For the text-containing cell, return its midpoint in [x, y] coordinate format. 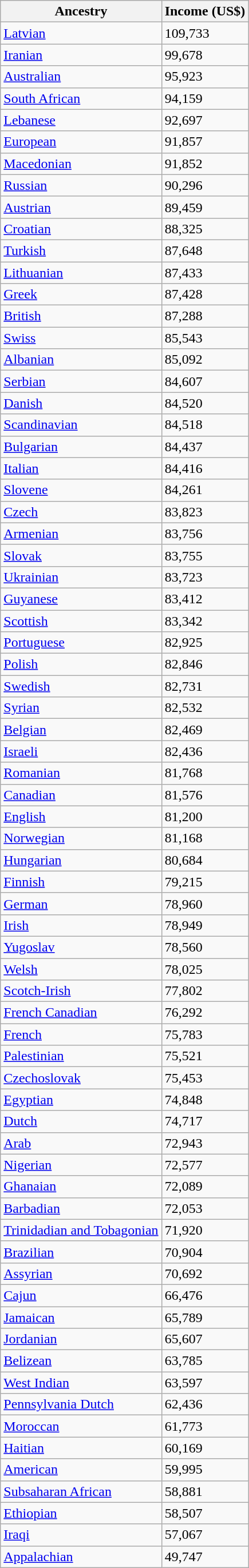
Australian [81, 77]
84,416 [205, 468]
German [81, 904]
Irish [81, 925]
Polish [81, 664]
Iraqi [81, 1535]
French [81, 1034]
79,215 [205, 882]
70,904 [205, 1252]
63,597 [205, 1383]
Dutch [81, 1121]
Turkish [81, 250]
57,067 [205, 1535]
62,436 [205, 1404]
English [81, 817]
Finnish [81, 882]
Lithuanian [81, 273]
Albanian [81, 360]
92,697 [205, 120]
78,960 [205, 904]
Scandinavian [81, 425]
83,342 [205, 620]
59,995 [205, 1470]
Macedonian [81, 164]
Appalachian [81, 1557]
72,577 [205, 1165]
British [81, 316]
75,521 [205, 1056]
84,518 [205, 425]
82,925 [205, 643]
84,437 [205, 447]
66,476 [205, 1295]
85,092 [205, 360]
75,453 [205, 1078]
87,648 [205, 250]
82,532 [205, 708]
70,692 [205, 1273]
Egyptian [81, 1100]
81,168 [205, 838]
91,857 [205, 142]
Nigerian [81, 1165]
83,823 [205, 512]
Canadian [81, 795]
74,848 [205, 1100]
Hungarian [81, 860]
83,755 [205, 555]
Romanian [81, 773]
83,723 [205, 577]
78,025 [205, 969]
78,949 [205, 925]
81,200 [205, 817]
American [81, 1470]
78,560 [205, 947]
Latvian [81, 33]
Swedish [81, 686]
77,802 [205, 991]
85,543 [205, 338]
81,576 [205, 795]
Bulgarian [81, 447]
Ghanaian [81, 1187]
94,159 [205, 98]
88,325 [205, 229]
49,747 [205, 1557]
91,852 [205, 164]
84,607 [205, 381]
75,783 [205, 1034]
Greek [81, 295]
Scotch-Irish [81, 991]
Syrian [81, 708]
65,607 [205, 1339]
Serbian [81, 381]
European [81, 142]
Jordanian [81, 1339]
Income (US$) [205, 11]
63,785 [205, 1361]
Belgian [81, 730]
60,169 [205, 1448]
82,731 [205, 686]
87,288 [205, 316]
Guyanese [81, 599]
80,684 [205, 860]
58,881 [205, 1491]
Belizean [81, 1361]
95,923 [205, 77]
Portuguese [81, 643]
Subsaharan African [81, 1491]
65,789 [205, 1317]
Croatian [81, 229]
87,428 [205, 295]
109,733 [205, 33]
Israeli [81, 751]
Palestinian [81, 1056]
89,459 [205, 207]
76,292 [205, 1013]
Czech [81, 512]
71,920 [205, 1230]
58,507 [205, 1513]
West Indian [81, 1383]
Scottish [81, 620]
Ethiopian [81, 1513]
Lebanese [81, 120]
72,943 [205, 1143]
Pennsylvania Dutch [81, 1404]
Armenian [81, 534]
Austrian [81, 207]
82,846 [205, 664]
81,768 [205, 773]
84,520 [205, 403]
61,773 [205, 1426]
84,261 [205, 490]
82,469 [205, 730]
Norwegian [81, 838]
83,756 [205, 534]
83,412 [205, 599]
Cajun [81, 1295]
Iranian [81, 55]
Moroccan [81, 1426]
Slovak [81, 555]
Ancestry [81, 11]
Arab [81, 1143]
French Canadian [81, 1013]
South African [81, 98]
Assyrian [81, 1273]
Russian [81, 185]
Ukrainian [81, 577]
Barbadian [81, 1208]
Danish [81, 403]
90,296 [205, 185]
Czechoslovak [81, 1078]
74,717 [205, 1121]
Yugoslav [81, 947]
Slovene [81, 490]
72,053 [205, 1208]
82,436 [205, 751]
Swiss [81, 338]
99,678 [205, 55]
Brazilian [81, 1252]
Haitian [81, 1448]
Trinidadian and Tobagonian [81, 1230]
87,433 [205, 273]
Jamaican [81, 1317]
72,089 [205, 1187]
Italian [81, 468]
Welsh [81, 969]
